Return the [x, y] coordinate for the center point of the cell that contains the specified text.  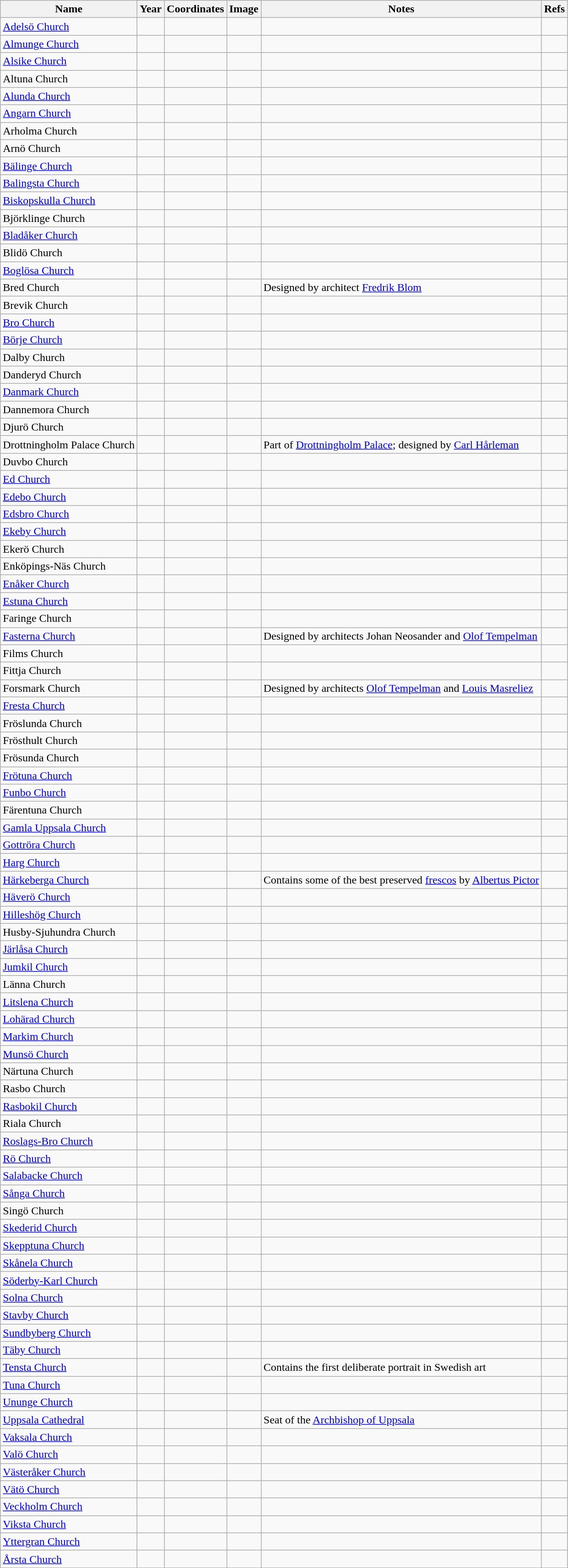
Gottröra Church [69, 845]
Alsike Church [69, 61]
Year [151, 9]
Fröslunda Church [69, 723]
Vaksala Church [69, 1437]
Frösunda Church [69, 758]
Harg Church [69, 862]
Börje Church [69, 340]
Ekerö Church [69, 549]
Färentuna Church [69, 810]
Veckholm Church [69, 1507]
Stavby Church [69, 1315]
Biskopskulla Church [69, 200]
Angarn Church [69, 113]
Frötuna Church [69, 776]
Fittja Church [69, 671]
Björklinge Church [69, 218]
Järlåsa Church [69, 949]
Designed by architects Olof Tempelman and Louis Masreliez [401, 688]
Riala Church [69, 1124]
Sundbyberg Church [69, 1333]
Salabacke Church [69, 1176]
Contains the first deliberate portrait in Swedish art [401, 1368]
Ununge Church [69, 1402]
Danderyd Church [69, 375]
Seat of the Archbishop of Uppsala [401, 1420]
Tensta Church [69, 1368]
Arholma Church [69, 131]
Skånela Church [69, 1263]
Ekeby Church [69, 532]
Valö Church [69, 1455]
Dannemora Church [69, 410]
Notes [401, 9]
Faringe Church [69, 619]
Singö Church [69, 1211]
Drottningholm Palace Church [69, 444]
Fasterna Church [69, 636]
Djurö Church [69, 427]
Almunge Church [69, 44]
Fresta Church [69, 706]
Contains some of the best preserved frescos by Albertus Pictor [401, 880]
Films Church [69, 653]
Uppsala Cathedral [69, 1420]
Forsmark Church [69, 688]
Rasbo Church [69, 1089]
Jumkil Church [69, 967]
Husby-Sjuhundra Church [69, 932]
Funbo Church [69, 793]
Hilleshög Church [69, 915]
Enköpings-Näs Church [69, 566]
Litslena Church [69, 1002]
Munsö Church [69, 1054]
Gamla Uppsala Church [69, 828]
Bred Church [69, 288]
Markim Church [69, 1036]
Ed Church [69, 479]
Balingsta Church [69, 183]
Häverö Church [69, 897]
Roslags-Bro Church [69, 1141]
Rasbokil Church [69, 1106]
Årsta Church [69, 1559]
Rö Church [69, 1158]
Tuna Church [69, 1385]
Enåker Church [69, 584]
Lohärad Church [69, 1019]
Täby Church [69, 1350]
Designed by architect Fredrik Blom [401, 288]
Arnö Church [69, 148]
Bladåker Church [69, 236]
Name [69, 9]
Bälinge Church [69, 166]
Vätö Church [69, 1489]
Skepptuna Church [69, 1245]
Coordinates [195, 9]
Sånga Church [69, 1193]
Part of Drottningholm Palace; designed by Carl Hårleman [401, 444]
Dalby Church [69, 357]
Boglösa Church [69, 270]
Blidö Church [69, 253]
Frösthult Church [69, 740]
Söderby-Karl Church [69, 1280]
Altuna Church [69, 79]
Estuna Church [69, 601]
Närtuna Church [69, 1072]
Alunda Church [69, 96]
Duvbo Church [69, 462]
Danmark Church [69, 392]
Yttergran Church [69, 1541]
Designed by architects Johan Neosander and Olof Tempelman [401, 636]
Adelsö Church [69, 27]
Refs [554, 9]
Bro Church [69, 323]
Västeråker Church [69, 1472]
Image [243, 9]
Solna Church [69, 1298]
Skederid Church [69, 1228]
Edebo Church [69, 496]
Viksta Church [69, 1524]
Edsbro Church [69, 514]
Länna Church [69, 984]
Brevik Church [69, 305]
Härkeberga Church [69, 880]
